Identify which cell holds the provided text, then report its [X, Y] central coordinate. 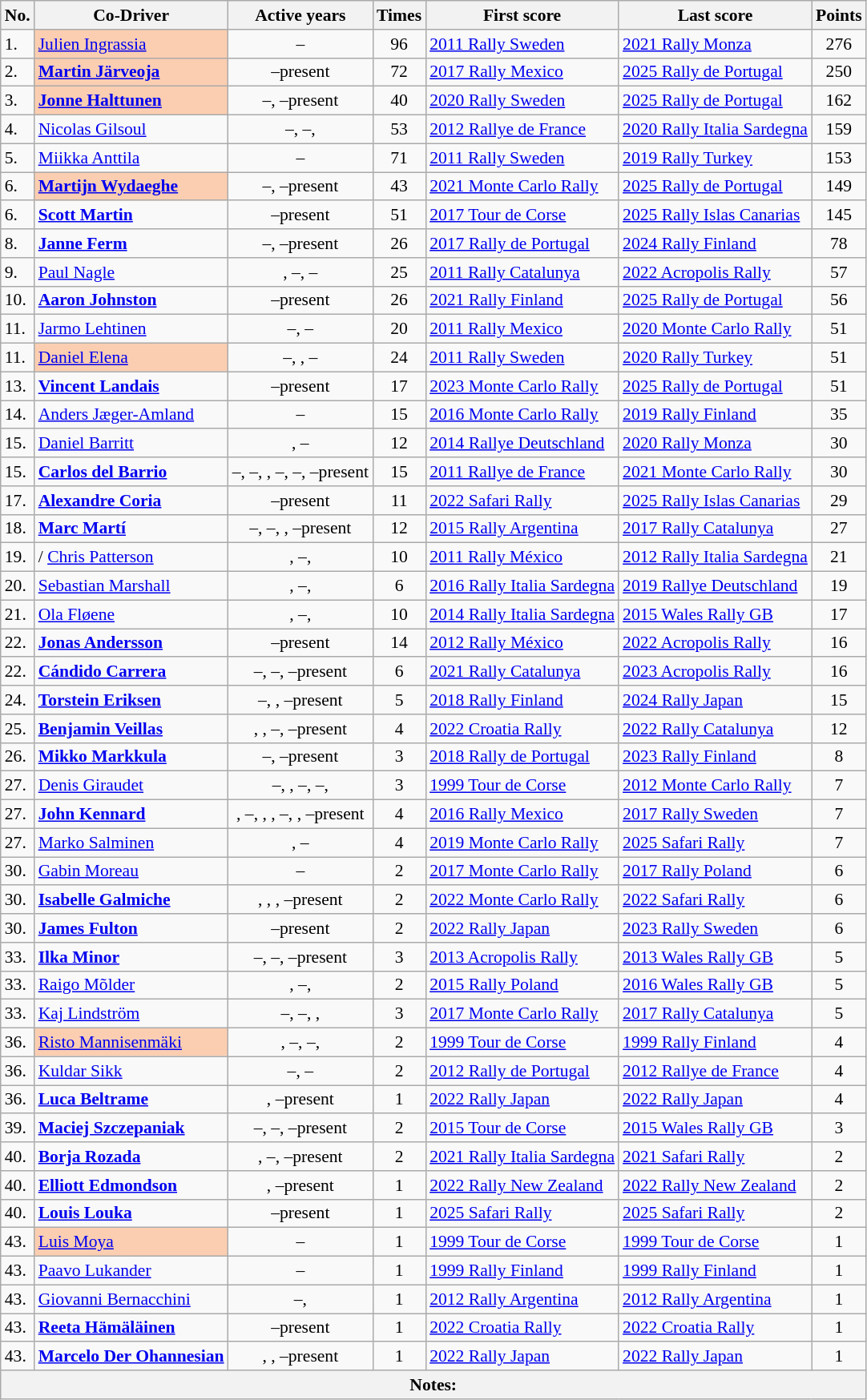
2011 Rally Catalunya [522, 272]
2015 Rally Argentina [522, 529]
2024 Rally Finland [715, 243]
First score [522, 15]
19 [839, 586]
Louis Louka [131, 1213]
14. [18, 415]
–, , –, –, [300, 786]
24. [18, 700]
56 [839, 300]
Jarmo Lehtinen [131, 329]
–, , –present [300, 700]
Daniel Barritt [131, 444]
43 [399, 187]
2021 Rally Finland [522, 300]
2023 Rally Sweden [715, 928]
Mikko Markkula [131, 757]
39. [18, 1128]
40 [399, 101]
–, –, , –, –, –present [300, 472]
2019 Rally Turkey [715, 158]
26. [18, 757]
Active years [300, 15]
72 [399, 72]
153 [839, 158]
276 [839, 44]
19. [18, 557]
No. [18, 15]
Carlos del Barrio [131, 472]
, , , –present [300, 900]
2. [18, 72]
Benjamin Veillas [131, 729]
2020 Rally Monza [715, 444]
162 [839, 101]
Luis Moya [131, 1242]
Isabelle Galmiche [131, 900]
–, –, , –present [300, 529]
57 [839, 272]
Daniel Elena [131, 358]
Giovanni Bernacchini [131, 1299]
2021 Rally Monza [715, 44]
, , –, –present [300, 729]
2015 Rally Poland [522, 985]
Aaron Johnston [131, 300]
20. [18, 586]
, –, –present [300, 1157]
Risto Mannisenmäki [131, 1043]
78 [839, 243]
2016 Monte Carlo Rally [522, 415]
2012 Rally de Portugal [522, 1071]
9. [18, 272]
Co-Driver [131, 15]
Elliott Edmondson [131, 1185]
2023 Acropolis Rally [715, 672]
Marcelo Der Ohannesian [131, 1357]
2016 Wales Rally GB [715, 985]
2012 Rally Italia Sardegna [715, 557]
Nicolas Gilsoul [131, 130]
2023 Monte Carlo Rally [522, 386]
Miikka Anttila [131, 158]
Maciej Szczepaniak [131, 1128]
Kaj Lindström [131, 1014]
2018 Rally Finland [522, 700]
13. [18, 386]
Marc Martí [131, 529]
8. [18, 243]
James Fulton [131, 928]
–, –, [300, 130]
2012 Rally México [522, 643]
2013 Acropolis Rally [522, 957]
53 [399, 130]
Martijn Wydaeghe [131, 187]
Notes: [433, 1385]
2016 Rally Italia Sardegna [522, 586]
2021 Safari Rally [715, 1157]
2020 Rally Italia Sardegna [715, 130]
Kuldar Sikk [131, 1071]
159 [839, 130]
Anders Jæger-Amland [131, 415]
Marko Salminen [131, 843]
2021 Rally Italia Sardegna [522, 1157]
Martin Järveoja [131, 72]
, , –present [300, 1357]
Sebastian Marshall [131, 586]
5. [18, 158]
, –, –, [300, 1043]
2019 Rally Finland [715, 415]
18. [18, 529]
14 [399, 643]
Paul Nagle [131, 272]
2022 Rally Catalunya [715, 729]
Last score [715, 15]
149 [839, 187]
4. [18, 130]
1. [18, 44]
2020 Rally Sweden [522, 101]
10. [18, 300]
2011 Rally México [522, 557]
21 [839, 557]
2017 Rally Sweden [715, 815]
2017 Rally de Portugal [522, 243]
Raigo Mõlder [131, 985]
2011 Rally Mexico [522, 329]
Gabin Moreau [131, 871]
2021 Rally Catalunya [522, 672]
2022 Monte Carlo Rally [522, 900]
2020 Monte Carlo Rally [715, 329]
2015 Tour de Corse [522, 1128]
/ Chris Patterson [131, 557]
2023 Rally Finland [715, 757]
20 [399, 329]
11 [399, 501]
2012 Monte Carlo Rally [715, 786]
–, , – [300, 358]
25 [399, 272]
Janne Ferm [131, 243]
71 [399, 158]
2014 Rallye Deutschland [522, 444]
2017 Tour de Corse [522, 215]
Denis Giraudet [131, 786]
2018 Rally de Portugal [522, 757]
, –, – [300, 272]
27 [839, 529]
145 [839, 215]
2024 Rally Japan [715, 700]
2014 Rally Italia Sardegna [522, 614]
Ola Fløene [131, 614]
35 [839, 415]
Reeta Hämäläinen [131, 1328]
29 [839, 501]
–, –, , [300, 1014]
8 [839, 757]
24 [399, 358]
2019 Monte Carlo Rally [522, 843]
Paavo Lukander [131, 1271]
2019 Rallye Deutschland [715, 586]
2020 Rally Turkey [715, 358]
3. [18, 101]
Cándido Carrera [131, 672]
Scott Martin [131, 215]
17. [18, 501]
Alexandre Coria [131, 501]
2017 Rally Poland [715, 871]
Jonne Halttunen [131, 101]
Times [399, 15]
Ilka Minor [131, 957]
Torstein Eriksen [131, 700]
96 [399, 44]
25. [18, 729]
–, [300, 1299]
Jonas Andersson [131, 643]
21. [18, 614]
2017 Rally Mexico [522, 72]
Borja Rozada [131, 1157]
Points [839, 15]
, –, , , –, , –present [300, 815]
2013 Wales Rally GB [715, 957]
John Kennard [131, 815]
Vincent Landais [131, 386]
250 [839, 72]
Julien Ingrassia [131, 44]
Luca Beltrame [131, 1100]
2016 Rally Mexico [522, 815]
2011 Rallye de France [522, 472]
